Find where the given text appears and provide that cell's center as (X, Y) coordinate. 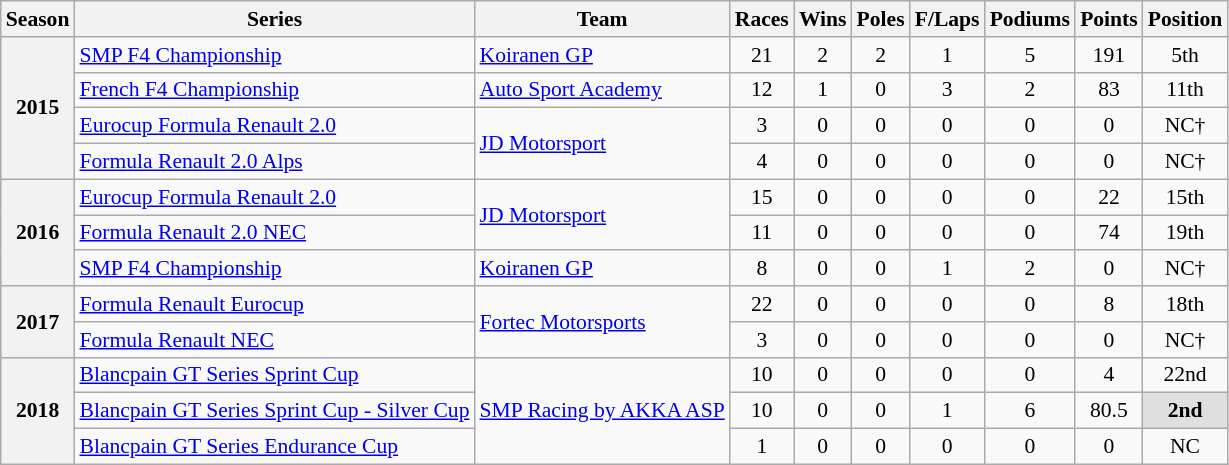
22nd (1185, 375)
5 (1030, 55)
Formula Renault 2.0 NEC (274, 233)
Formula Renault Eurocup (274, 304)
French F4 Championship (274, 90)
19th (1185, 233)
Fortec Motorsports (602, 322)
Races (762, 19)
74 (1109, 233)
5th (1185, 55)
Poles (881, 19)
2015 (38, 108)
21 (762, 55)
11 (762, 233)
15 (762, 197)
80.5 (1109, 411)
Blancpain GT Series Sprint Cup - Silver Cup (274, 411)
Team (602, 19)
2017 (38, 322)
Position (1185, 19)
15th (1185, 197)
Series (274, 19)
F/Laps (948, 19)
Formula Renault NEC (274, 340)
Blancpain GT Series Endurance Cup (274, 447)
18th (1185, 304)
191 (1109, 55)
Blancpain GT Series Sprint Cup (274, 375)
Points (1109, 19)
Wins (823, 19)
2018 (38, 410)
Podiums (1030, 19)
2016 (38, 232)
12 (762, 90)
2nd (1185, 411)
Auto Sport Academy (602, 90)
11th (1185, 90)
Formula Renault 2.0 Alps (274, 162)
6 (1030, 411)
Season (38, 19)
NC (1185, 447)
83 (1109, 90)
SMP Racing by AKKA ASP (602, 410)
